Output the [X, Y] coordinate of the center of the cell containing the given text.  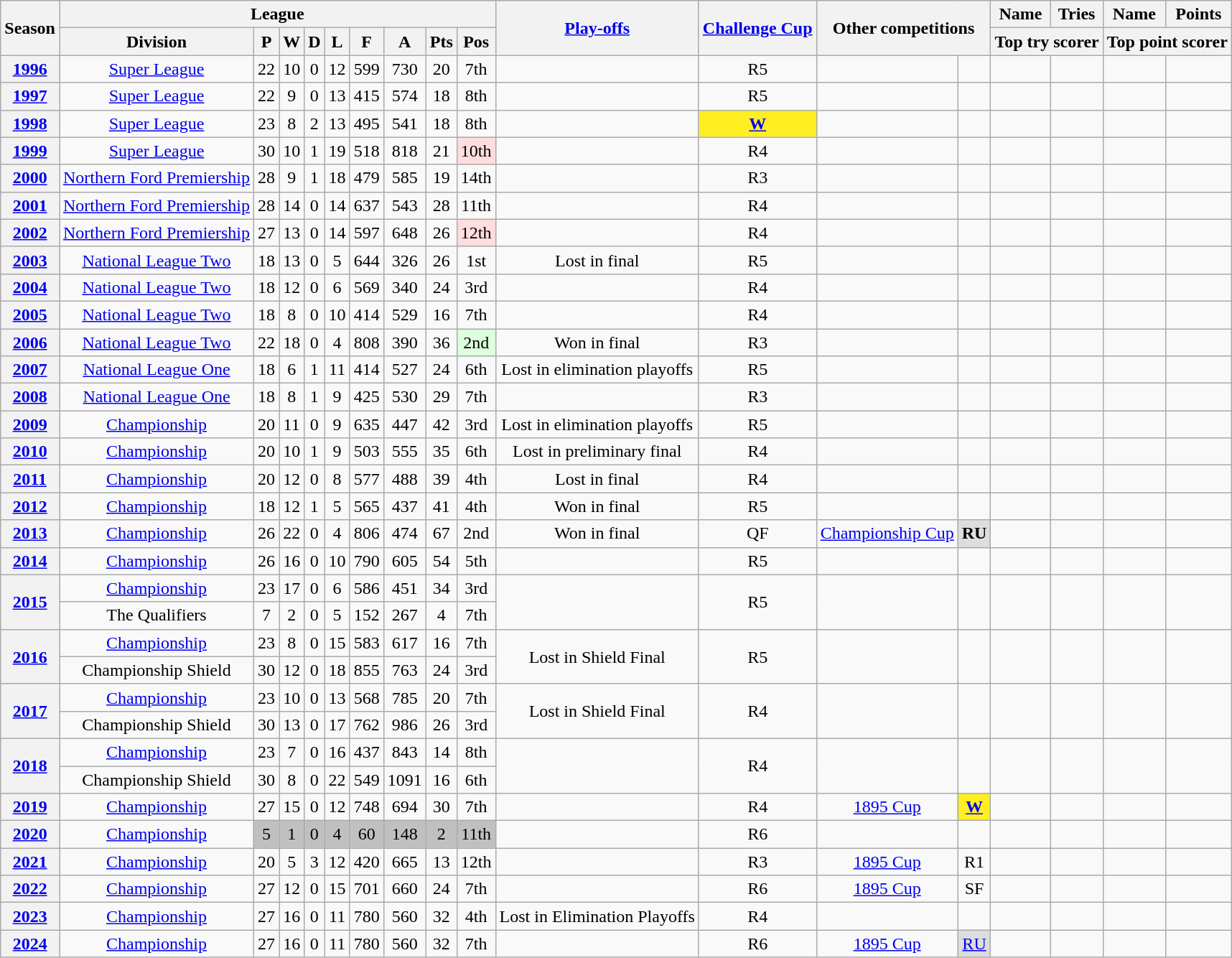
R1 [974, 862]
549 [366, 779]
5th [476, 561]
Tries [1077, 14]
14th [476, 178]
2008 [30, 397]
Lost in preliminary final [597, 452]
21 [441, 151]
568 [366, 697]
488 [405, 479]
35 [441, 452]
QF [757, 534]
763 [405, 670]
479 [366, 178]
660 [405, 889]
2022 [30, 889]
L [337, 42]
1998 [30, 124]
2014 [30, 561]
Play-offs [597, 28]
762 [366, 725]
Top point scorer [1167, 42]
701 [366, 889]
818 [405, 151]
Season [30, 28]
2017 [30, 711]
577 [366, 479]
425 [366, 397]
Championship Cup [887, 534]
447 [405, 424]
D [314, 42]
555 [405, 452]
1997 [30, 96]
637 [366, 205]
2001 [30, 205]
530 [405, 397]
565 [366, 506]
P [267, 42]
67 [441, 534]
36 [441, 343]
518 [366, 151]
Division [157, 42]
644 [366, 260]
1091 [405, 779]
474 [405, 534]
2021 [30, 862]
326 [405, 260]
585 [405, 178]
2020 [30, 834]
F [366, 42]
42 [441, 424]
748 [366, 807]
635 [366, 424]
986 [405, 725]
1st [476, 260]
855 [366, 670]
574 [405, 96]
267 [405, 615]
785 [405, 697]
503 [366, 452]
2016 [30, 656]
Points [1198, 14]
2006 [30, 343]
148 [405, 834]
League [277, 14]
Pos [476, 42]
2015 [30, 602]
340 [405, 287]
152 [366, 615]
2011 [30, 479]
A [405, 42]
Lost in Elimination Playoffs [597, 916]
665 [405, 862]
541 [405, 124]
543 [405, 205]
The Qualifiers [157, 615]
451 [405, 588]
586 [366, 588]
2007 [30, 370]
808 [366, 343]
41 [441, 506]
390 [405, 343]
569 [366, 287]
2004 [30, 287]
527 [405, 370]
605 [405, 561]
2010 [30, 452]
2000 [30, 178]
2024 [30, 944]
2018 [30, 766]
Top try scorer [1047, 42]
2019 [30, 807]
648 [405, 233]
2012 [30, 506]
1999 [30, 151]
1996 [30, 69]
599 [366, 69]
54 [441, 561]
2005 [30, 315]
34 [441, 588]
2013 [30, 534]
60 [366, 834]
495 [366, 124]
3 [314, 862]
29 [441, 397]
806 [366, 534]
2003 [30, 260]
415 [366, 96]
420 [366, 862]
790 [366, 561]
39 [441, 479]
2009 [30, 424]
Other competitions [903, 28]
10th [476, 151]
2023 [30, 916]
529 [405, 315]
694 [405, 807]
617 [405, 643]
730 [405, 69]
583 [366, 643]
Pts [441, 42]
2002 [30, 233]
843 [405, 752]
597 [366, 233]
SF [974, 889]
Challenge Cup [757, 28]
